Find where the given text appears and provide that cell's center as [X, Y] coordinate. 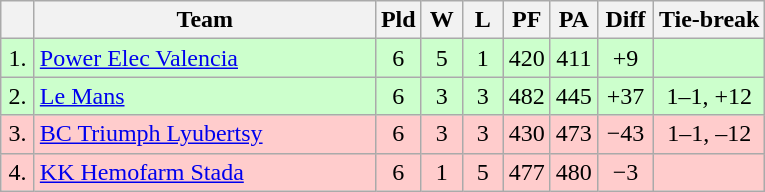
−3 [625, 172]
4. [18, 172]
PF [526, 20]
Le Mans [204, 96]
Pld [398, 20]
L [482, 20]
PA [574, 20]
1–1, +12 [709, 96]
KK Hemofarm Stada [204, 172]
2. [18, 96]
+37 [625, 96]
411 [574, 58]
3. [18, 134]
1. [18, 58]
482 [526, 96]
Team [204, 20]
420 [526, 58]
Diff [625, 20]
445 [574, 96]
1–1, –12 [709, 134]
Power Elec Valencia [204, 58]
BC Triumph Lyubertsy [204, 134]
430 [526, 134]
−43 [625, 134]
Tie-break [709, 20]
W [442, 20]
473 [574, 134]
480 [574, 172]
477 [526, 172]
+9 [625, 58]
